Locate the cell with the specified text and output its [x, y] center coordinate. 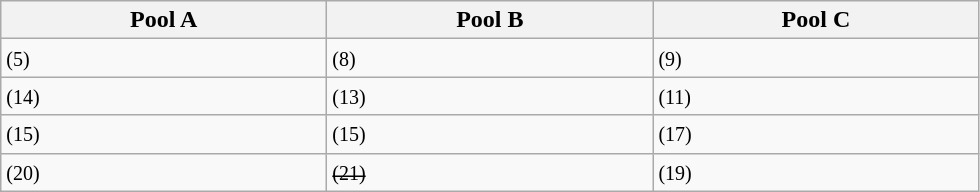
Pool B [490, 20]
(17) [816, 134]
(14) [164, 96]
Pool A [164, 20]
(19) [816, 172]
(11) [816, 96]
(20) [164, 172]
(8) [490, 58]
(9) [816, 58]
(13) [490, 96]
(21) [490, 172]
(5) [164, 58]
Pool C [816, 20]
